Return the (X, Y) coordinate for the center point of the cell that contains the specified text.  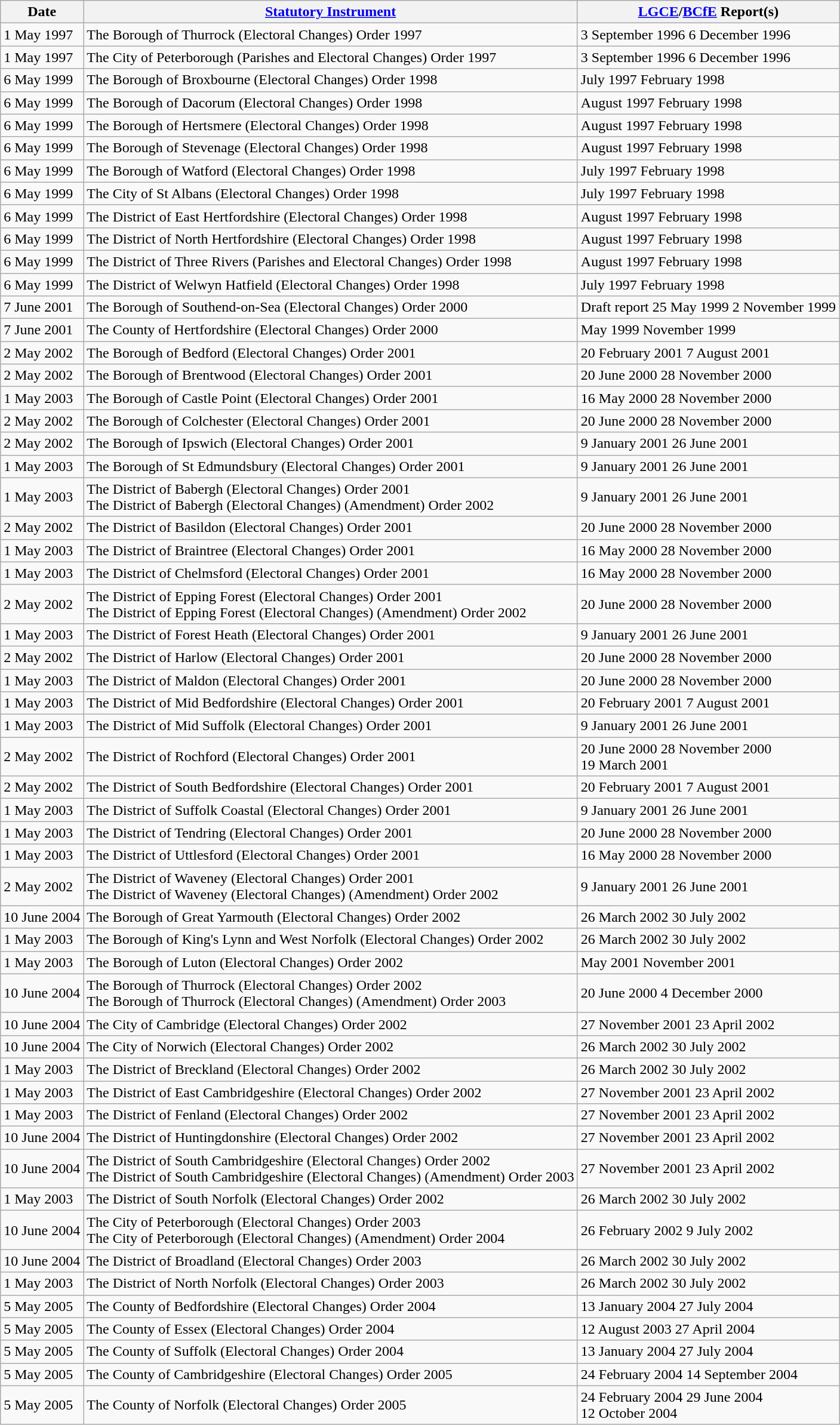
The County of Bedfordshire (Electoral Changes) Order 2004 (331, 1306)
The District of Epping Forest (Electoral Changes) Order 2001The District of Epping Forest (Electoral Changes) (Amendment) Order 2002 (331, 604)
The Borough of Dacorum (Electoral Changes) Order 1998 (331, 103)
The Borough of Luton (Electoral Changes) Order 2002 (331, 962)
The District of Three Rivers (Parishes and Electoral Changes) Order 1998 (331, 261)
The District of Breckland (Electoral Changes) Order 2002 (331, 1069)
The Borough of Colchester (Electoral Changes) Order 2001 (331, 421)
The County of Essex (Electoral Changes) Order 2004 (331, 1329)
The Borough of King's Lynn and West Norfolk (Electoral Changes) Order 2002 (331, 940)
The Borough of Bedford (Electoral Changes) Order 2001 (331, 353)
12 August 2003 27 April 2004 (708, 1329)
The Borough of Castle Point (Electoral Changes) Order 2001 (331, 398)
The City of Peterborough (Parishes and Electoral Changes) Order 1997 (331, 57)
The District of East Cambridgeshire (Electoral Changes) Order 2002 (331, 1092)
The Borough of Hertsmere (Electoral Changes) Order 1998 (331, 125)
The District of Tendring (Electoral Changes) Order 2001 (331, 833)
The County of Hertfordshire (Electoral Changes) Order 2000 (331, 330)
The District of East Hertfordshire (Electoral Changes) Order 1998 (331, 216)
24 February 2004 29 June 2004 12 October 2004 (708, 1405)
LGCE/BCfE Report(s) (708, 12)
May 1999 November 1999 (708, 330)
24 February 2004 14 September 2004 (708, 1374)
The City of Norwich (Electoral Changes) Order 2002 (331, 1047)
The District of South Cambridgeshire (Electoral Changes) Order 2002The District of South Cambridgeshire (Electoral Changes) (Amendment) Order 2003 (331, 1169)
The Borough of Thurrock (Electoral Changes) Order 1997 (331, 35)
Statutory Instrument (331, 12)
The District of Mid Suffolk (Electoral Changes) Order 2001 (331, 726)
The Borough of Broxbourne (Electoral Changes) Order 1998 (331, 80)
The District of Harlow (Electoral Changes) Order 2001 (331, 657)
The District of Broadland (Electoral Changes) Order 2003 (331, 1261)
The Borough of St Edmundsbury (Electoral Changes) Order 2001 (331, 466)
The District of Babergh (Electoral Changes) Order 2001The District of Babergh (Electoral Changes) (Amendment) Order 2002 (331, 497)
The Borough of Southend-on-Sea (Electoral Changes) Order 2000 (331, 307)
The Borough of Brentwood (Electoral Changes) Order 2001 (331, 376)
The County of Cambridgeshire (Electoral Changes) Order 2005 (331, 1374)
Draft report 25 May 1999 2 November 1999 (708, 307)
The County of Norfolk (Electoral Changes) Order 2005 (331, 1405)
The District of South Bedfordshire (Electoral Changes) Order 2001 (331, 787)
The Borough of Stevenage (Electoral Changes) Order 1998 (331, 148)
The Borough of Watford (Electoral Changes) Order 1998 (331, 171)
The District of Braintree (Electoral Changes) Order 2001 (331, 550)
The District of Maldon (Electoral Changes) Order 2001 (331, 680)
The Borough of Thurrock (Electoral Changes) Order 2002The Borough of Thurrock (Electoral Changes) (Amendment) Order 2003 (331, 993)
The District of Huntingdonshire (Electoral Changes) Order 2002 (331, 1138)
20 June 2000 28 November 2000 19 March 2001 (708, 757)
The Borough of Ipswich (Electoral Changes) Order 2001 (331, 444)
The District of Chelmsford (Electoral Changes) Order 2001 (331, 573)
The District of North Hertfordshire (Electoral Changes) Order 1998 (331, 239)
The District of South Norfolk (Electoral Changes) Order 2002 (331, 1199)
The District of Rochford (Electoral Changes) Order 2001 (331, 757)
The County of Suffolk (Electoral Changes) Order 2004 (331, 1352)
The City of Cambridge (Electoral Changes) Order 2002 (331, 1024)
The City of St Albans (Electoral Changes) Order 1998 (331, 193)
The City of Peterborough (Electoral Changes) Order 2003The City of Peterborough (Electoral Changes) (Amendment) Order 2004 (331, 1230)
Date (42, 12)
The District of Mid Bedfordshire (Electoral Changes) Order 2001 (331, 703)
The District of Basildon (Electoral Changes) Order 2001 (331, 528)
The District of Waveney (Electoral Changes) Order 2001The District of Waveney (Electoral Changes) (Amendment) Order 2002 (331, 886)
The District of Uttlesford (Electoral Changes) Order 2001 (331, 855)
The District of Forest Heath (Electoral Changes) Order 2001 (331, 635)
The District of North Norfolk (Electoral Changes) Order 2003 (331, 1284)
The District of Fenland (Electoral Changes) Order 2002 (331, 1115)
The District of Suffolk Coastal (Electoral Changes) Order 2001 (331, 810)
26 February 2002 9 July 2002 (708, 1230)
May 2001 November 2001 (708, 962)
The District of Welwyn Hatfield (Electoral Changes) Order 1998 (331, 285)
20 June 2000 4 December 2000 (708, 993)
The Borough of Great Yarmouth (Electoral Changes) Order 2002 (331, 917)
